Extract the [X, Y] coordinate from the center of the cell holding the provided text.  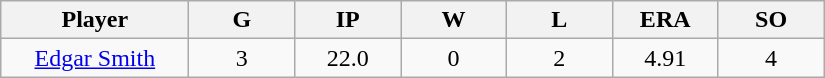
0 [454, 58]
4 [771, 58]
SO [771, 20]
ERA [665, 20]
22.0 [348, 58]
Edgar Smith [95, 58]
L [559, 20]
2 [559, 58]
W [454, 20]
Player [95, 20]
IP [348, 20]
G [242, 20]
3 [242, 58]
4.91 [665, 58]
